Return [x, y] of the center of cell containing provided text 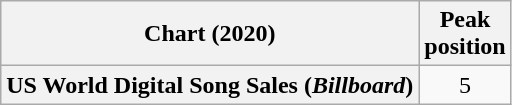
Chart (2020) [210, 34]
5 [465, 85]
US World Digital Song Sales (Billboard) [210, 85]
Peakposition [465, 34]
